Find where the given text appears and provide that cell's center as [x, y] coordinate. 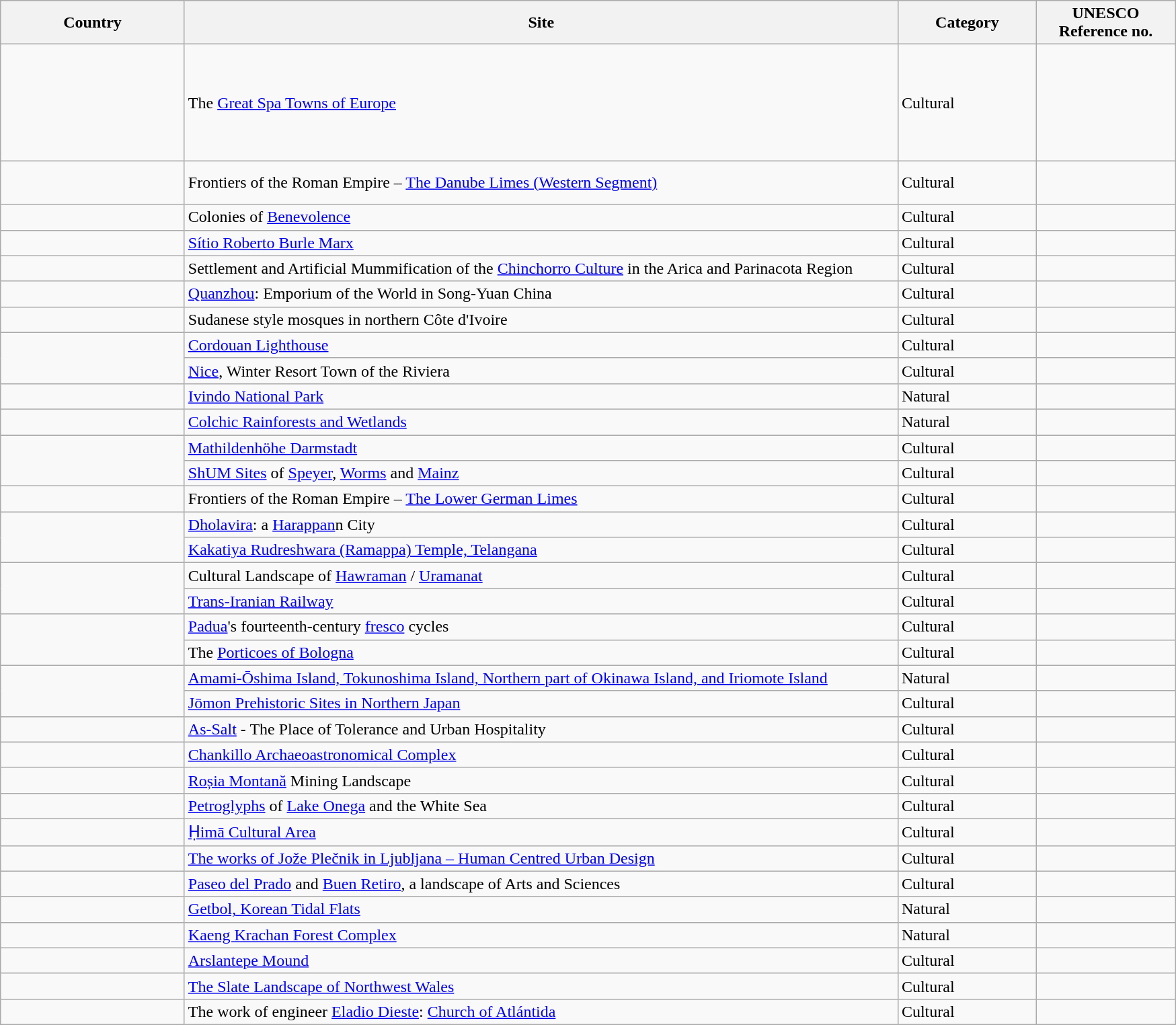
Country [93, 23]
The work of engineer Eladio Dieste: Church of Atlántida [541, 1012]
Colonies of Benevolence [541, 217]
As-Salt - The Place of Tolerance and Urban Hospitality [541, 729]
Padua's fourteenth-century fresco cycles [541, 627]
Dholavira: a Harappann City [541, 525]
Site [541, 23]
Colchic Rainforests and Wetlands [541, 422]
UNESCO Reference no. [1105, 23]
Sudanese style mosques in northern Côte d'Ivoire [541, 319]
Chankillo Archaeoastronomical Complex [541, 755]
Frontiers of the Roman Empire – The Danube Limes (Western Segment) [541, 183]
Jōmon Prehistoric Sites in Northern Japan [541, 704]
Nice, Winter Resort Town of the Riviera [541, 371]
The Porticoes of Bologna [541, 652]
Cordouan Lighthouse [541, 345]
Kaeng Krachan Forest Complex [541, 935]
Cultural Landscape of Hawraman / Uramanat [541, 576]
Ivindo National Park [541, 396]
Petroglyphs of Lake Onega and the White Sea [541, 806]
Mathildenhöhe Darmstadt [541, 447]
Roșia Montană Mining Landscape [541, 780]
Quanzhou: Emporium of the World in Song-Yuan China [541, 294]
ShUM Sites of Speyer, Worms and Mainz [541, 473]
Arslantepe Mound [541, 960]
Category [967, 23]
Trans-Iranian Railway [541, 601]
Getbol, Korean Tidal Flats [541, 909]
Sítio Roberto Burle Marx [541, 243]
Frontiers of the Roman Empire – The Lower German Limes [541, 499]
Paseo del Prado and Buen Retiro, a landscape of Arts and Sciences [541, 884]
The Slate Landscape of Northwest Wales [541, 986]
Settlement and Artificial Mummification of the Chinchorro Culture in the Arica and Parinacota Region [541, 268]
The Great Spa Towns of Europe [541, 102]
Kakatiya Rudreshwara (Ramappa) Temple, Telangana [541, 550]
The works of Jože Plečnik in Ljubljana – Human Centred Urban Design [541, 858]
Ḥimā Cultural Area [541, 832]
Amami-Ōshima Island, Tokunoshima Island, Northern part of Okinawa Island, and Iriomote Island [541, 678]
